For the text-containing cell, return its midpoint in [x, y] coordinate format. 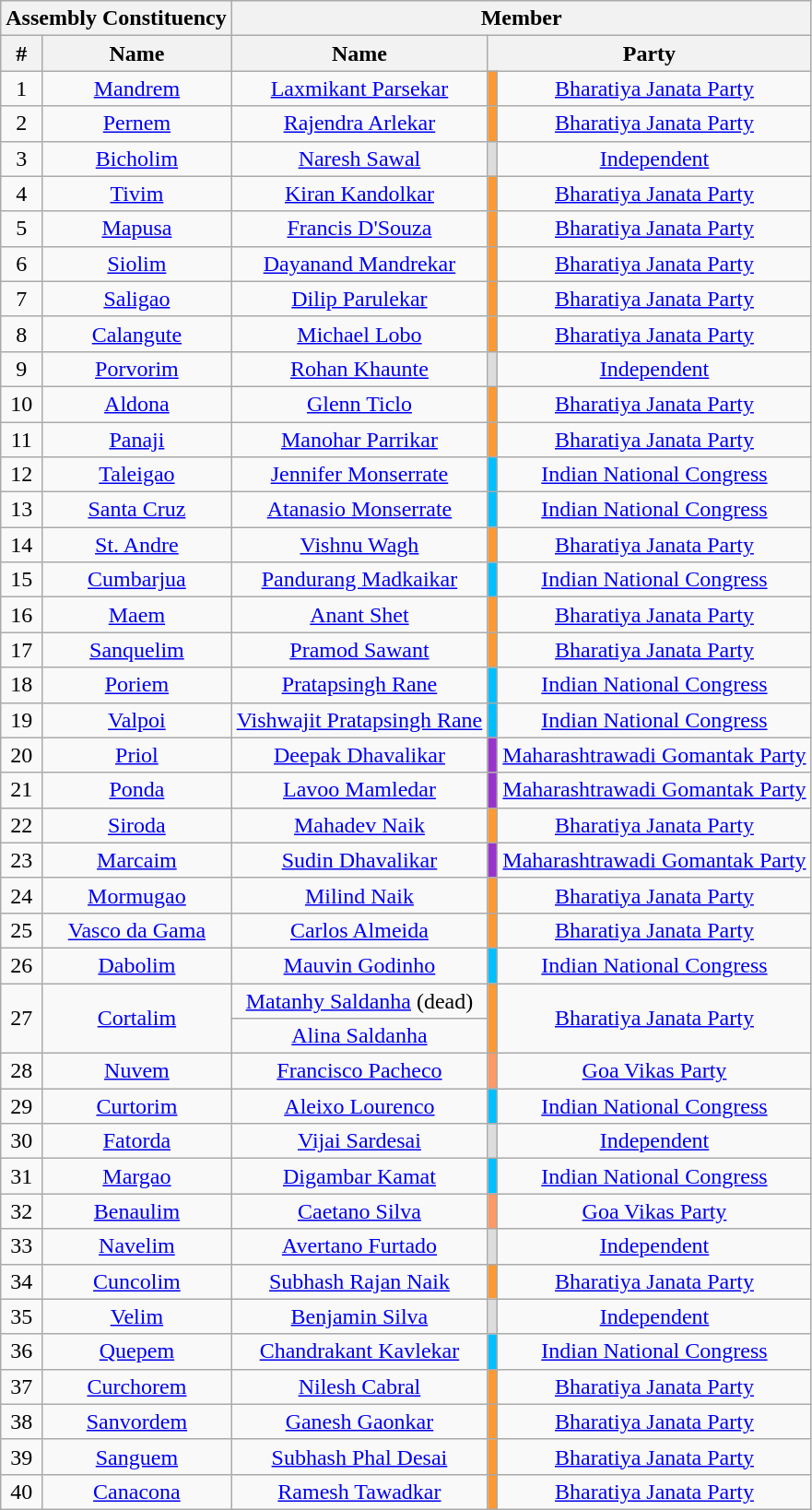
Maem [136, 615]
Vijai Sardesai [359, 1141]
6 [22, 264]
Cumbarjua [136, 580]
Valpoi [136, 720]
Ponda [136, 790]
25 [22, 930]
Curchorem [136, 1386]
Carlos Almeida [359, 930]
30 [22, 1141]
Aldona [136, 404]
12 [22, 475]
Rohan Khaunte [359, 369]
24 [22, 895]
Francis D'Souza [359, 229]
Manohar Parrikar [359, 440]
Pandurang Madkaikar [359, 580]
Nilesh Cabral [359, 1386]
37 [22, 1386]
Milind Naik [359, 895]
Mandrem [136, 88]
Poriem [136, 685]
Jennifer Monserrate [359, 475]
Pratapsingh Rane [359, 685]
Mauvin Godinho [359, 965]
38 [22, 1422]
Pramod Sawant [359, 650]
Ramesh Tawadkar [359, 1492]
Siolim [136, 264]
Chandrakant Kavlekar [359, 1351]
7 [22, 299]
4 [22, 194]
39 [22, 1457]
Sanguem [136, 1457]
Santa Cruz [136, 510]
Sudin Dhavalikar [359, 860]
Francisco Pacheco [359, 1071]
Dayanand Mandrekar [359, 264]
Michael Lobo [359, 334]
Naresh Sawal [359, 159]
10 [22, 404]
28 [22, 1071]
13 [22, 510]
Quepem [136, 1351]
Curtorim [136, 1106]
Priol [136, 755]
20 [22, 755]
Matanhy Saldanha (dead) [359, 1000]
35 [22, 1316]
Vishwajit Pratapsingh Rane [359, 720]
Laxmikant Parsekar [359, 88]
Cortalim [136, 1018]
Member [522, 18]
5 [22, 229]
Ganesh Gaonkar [359, 1422]
Canacona [136, 1492]
Saligao [136, 299]
19 [22, 720]
Fatorda [136, 1141]
Dabolim [136, 965]
2 [22, 124]
17 [22, 650]
Assembly Constituency [116, 18]
Sanvordem [136, 1422]
Benaulim [136, 1211]
8 [22, 334]
Caetano Silva [359, 1211]
Subhash Rajan Naik [359, 1281]
Marcaim [136, 860]
Party [649, 53]
Siroda [136, 825]
18 [22, 685]
27 [22, 1018]
Navelim [136, 1246]
23 [22, 860]
9 [22, 369]
29 [22, 1106]
40 [22, 1492]
Vishnu Wagh [359, 545]
Mapusa [136, 229]
Sanquelim [136, 650]
Margao [136, 1176]
34 [22, 1281]
St. Andre [136, 545]
Glenn Ticlo [359, 404]
Atanasio Monserrate [359, 510]
1 [22, 88]
# [22, 53]
22 [22, 825]
Avertano Furtado [359, 1246]
31 [22, 1176]
Benjamin Silva [359, 1316]
Deepak Dhavalikar [359, 755]
16 [22, 615]
15 [22, 580]
Nuvem [136, 1071]
Mahadev Naik [359, 825]
14 [22, 545]
Mormugao [136, 895]
26 [22, 965]
Cuncolim [136, 1281]
11 [22, 440]
21 [22, 790]
Alina Saldanha [359, 1036]
Aleixo Lourenco [359, 1106]
Bicholim [136, 159]
Dilip Parulekar [359, 299]
Vasco da Gama [136, 930]
Velim [136, 1316]
Lavoo Mamledar [359, 790]
Anant Shet [359, 615]
33 [22, 1246]
Kiran Kandolkar [359, 194]
Pernem [136, 124]
Subhash Phal Desai [359, 1457]
3 [22, 159]
Porvorim [136, 369]
36 [22, 1351]
Tivim [136, 194]
Rajendra Arlekar [359, 124]
Panaji [136, 440]
Digambar Kamat [359, 1176]
Calangute [136, 334]
Taleigao [136, 475]
32 [22, 1211]
